Pinpoint the cell where the given text exists, returning its (X, Y) midpoint coordinate. 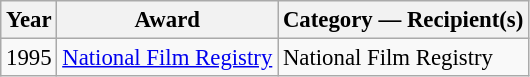
Award (168, 20)
Year (29, 20)
1995 (29, 58)
Category — Recipient(s) (404, 20)
